Determine the (X, Y) coordinate at the center of the cell enclosing the given text.  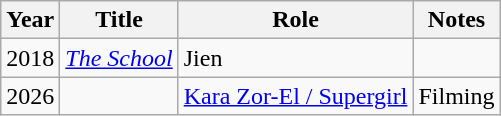
Filming (456, 96)
Title (119, 20)
2018 (30, 58)
Role (296, 20)
Kara Zor-El / Supergirl (296, 96)
2026 (30, 96)
Year (30, 20)
Jien (296, 58)
Notes (456, 20)
The School (119, 58)
